Pinpoint the cell where the given text exists, returning its (x, y) midpoint coordinate. 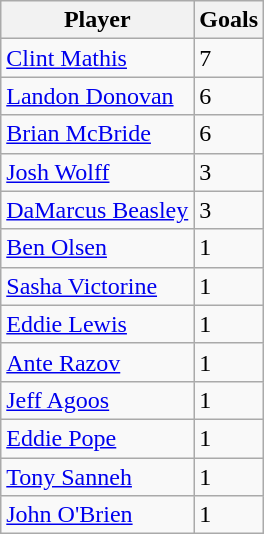
Ante Razov (98, 362)
Jeff Agoos (98, 400)
Landon Donovan (98, 96)
Sasha Victorine (98, 286)
Tony Sanneh (98, 477)
DaMarcus Beasley (98, 210)
John O'Brien (98, 515)
Clint Mathis (98, 58)
Goals (229, 20)
Eddie Pope (98, 438)
Brian McBride (98, 134)
7 (229, 58)
Player (98, 20)
Eddie Lewis (98, 324)
Ben Olsen (98, 248)
Josh Wolff (98, 172)
